Detect which cell encompasses the target text, then output its [X, Y] center coordinate. 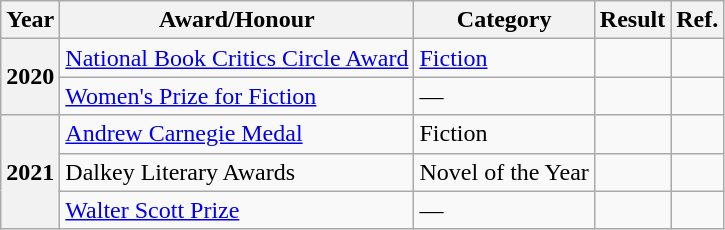
Andrew Carnegie Medal [237, 134]
2021 [30, 172]
National Book Critics Circle Award [237, 58]
Award/Honour [237, 20]
Category [504, 20]
Ref. [698, 20]
Novel of the Year [504, 172]
2020 [30, 77]
Year [30, 20]
Dalkey Literary Awards [237, 172]
Women's Prize for Fiction [237, 96]
Result [632, 20]
Walter Scott Prize [237, 210]
